Detect which cell encompasses the target text, then output its [x, y] center coordinate. 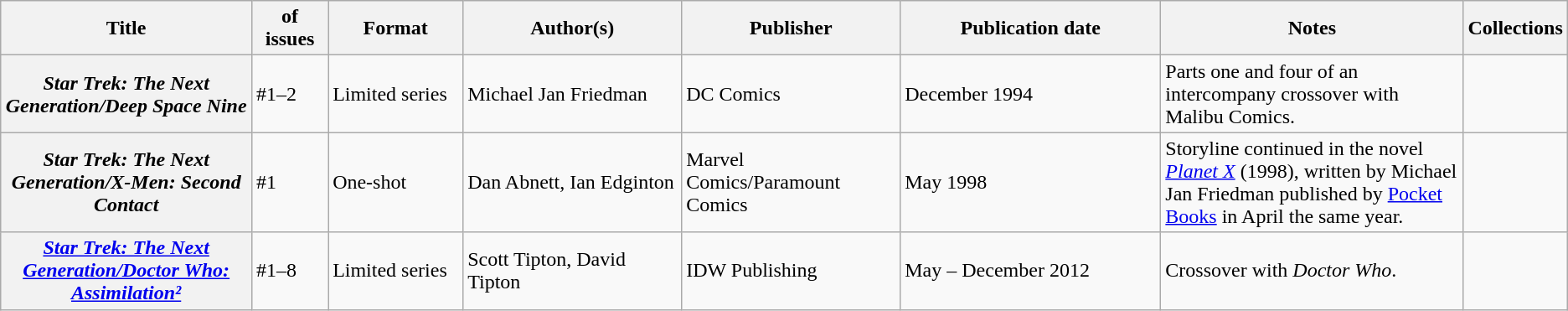
#1–2 [290, 94]
December 1994 [1030, 94]
Marvel Comics/Paramount Comics [791, 183]
#1–8 [290, 271]
IDW Publishing [791, 271]
#1 [290, 183]
One-shot [395, 183]
Dan Abnett, Ian Edginton [573, 183]
Michael Jan Friedman [573, 94]
Star Trek: The Next Generation/X-Men: Second Contact [126, 183]
Author(s) [573, 29]
Scott Tipton, David Tipton [573, 271]
Crossover with Doctor Who. [1312, 271]
May – December 2012 [1030, 271]
Publication date [1030, 29]
Collections [1515, 29]
Publisher [791, 29]
of issues [290, 29]
Parts one and four of an intercompany crossover with Malibu Comics. [1312, 94]
Title [126, 29]
Storyline continued in the novel Planet X (1998), written by Michael Jan Friedman published by Pocket Books in April the same year. [1312, 183]
DC Comics [791, 94]
May 1998 [1030, 183]
Notes [1312, 29]
Format [395, 29]
Star Trek: The Next Generation/Deep Space Nine [126, 94]
Star Trek: The Next Generation/Doctor Who: Assimilation² [126, 271]
